Identify which cell holds the provided text, then report its (x, y) central coordinate. 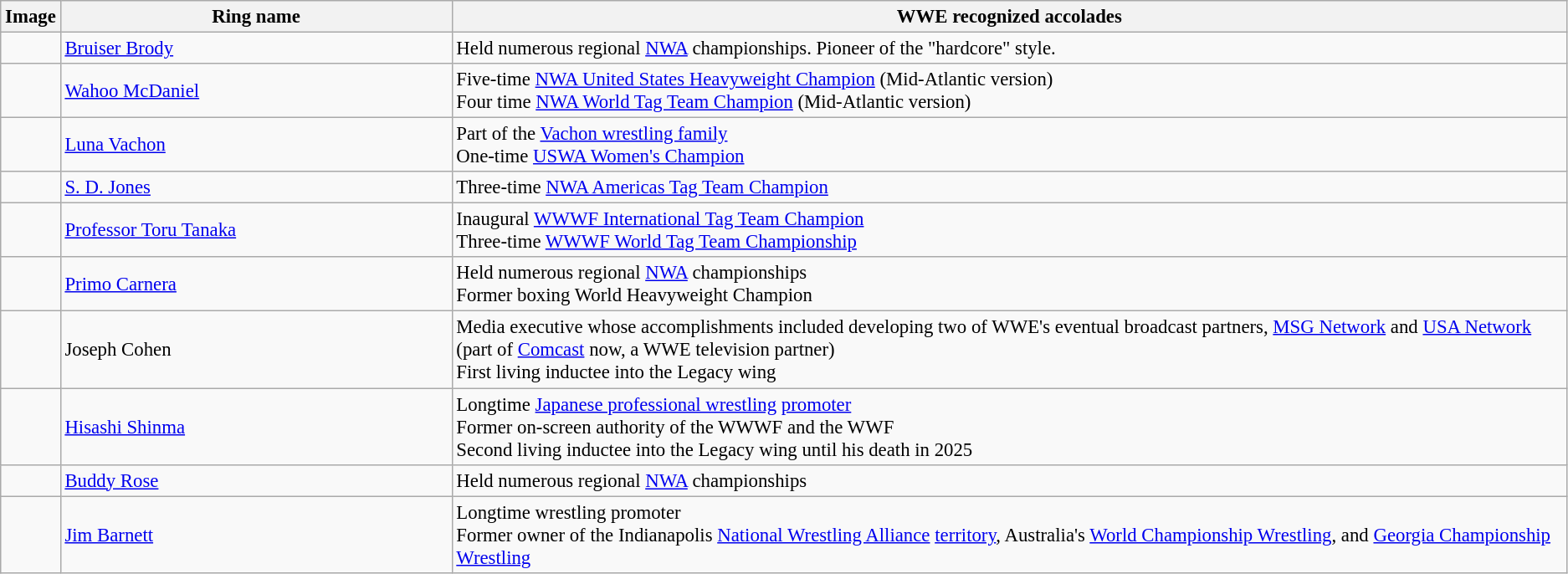
S. D. Jones (256, 187)
Professor Toru Tanaka (256, 231)
Part of the Vachon wrestling familyOne-time USWA Women's Champion (1009, 146)
Held numerous regional NWA championships. Pioneer of the "hardcore" style. (1009, 49)
Buddy Rose (256, 480)
Jim Barnett (256, 535)
Three-time NWA Americas Tag Team Champion (1009, 187)
Held numerous regional NWA championships (1009, 480)
Five-time NWA United States Heavyweight Champion (Mid-Atlantic version)Four time NWA World Tag Team Champion (Mid-Atlantic version) (1009, 90)
Bruiser Brody (256, 49)
Joseph Cohen (256, 350)
Ring name (256, 17)
WWE recognized accolades (1009, 17)
Image (30, 17)
Luna Vachon (256, 146)
Inaugural WWWF International Tag Team ChampionThree-time WWWF World Tag Team Championship (1009, 231)
Wahoo McDaniel (256, 90)
Hisashi Shinma (256, 427)
Primo Carnera (256, 284)
Held numerous regional NWA championshipsFormer boxing World Heavyweight Champion (1009, 284)
